Detect which cell encompasses the target text, then output its (X, Y) center coordinate. 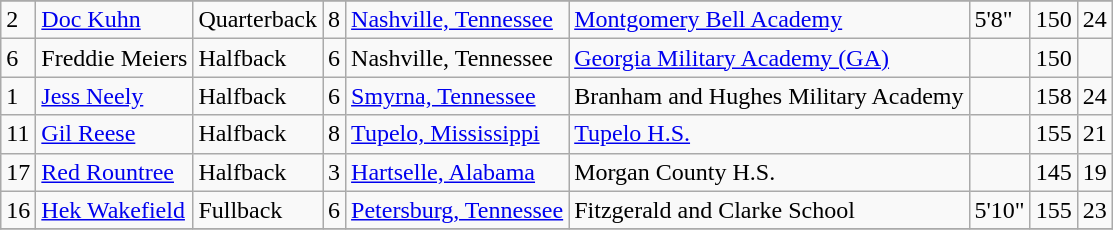
Georgia Military Academy (GA) (769, 58)
2 (18, 20)
5'8" (1000, 20)
Jess Neely (114, 96)
3 (334, 172)
17 (18, 172)
Doc Kuhn (114, 20)
21 (1094, 134)
Montgomery Bell Academy (769, 20)
Fullback (258, 210)
5'10" (1000, 210)
Gil Reese (114, 134)
Hek Wakefield (114, 210)
Branham and Hughes Military Academy (769, 96)
Morgan County H.S. (769, 172)
19 (1094, 172)
Tupelo, Mississippi (458, 134)
Hartselle, Alabama (458, 172)
16 (18, 210)
Fitzgerald and Clarke School (769, 210)
Red Rountree (114, 172)
Tupelo H.S. (769, 134)
158 (1054, 96)
11 (18, 134)
Petersburg, Tennessee (458, 210)
Freddie Meiers (114, 58)
145 (1054, 172)
23 (1094, 210)
Smyrna, Tennessee (458, 96)
1 (18, 96)
Quarterback (258, 20)
